Determine the (x, y) coordinate at the center of the cell enclosing the given text.  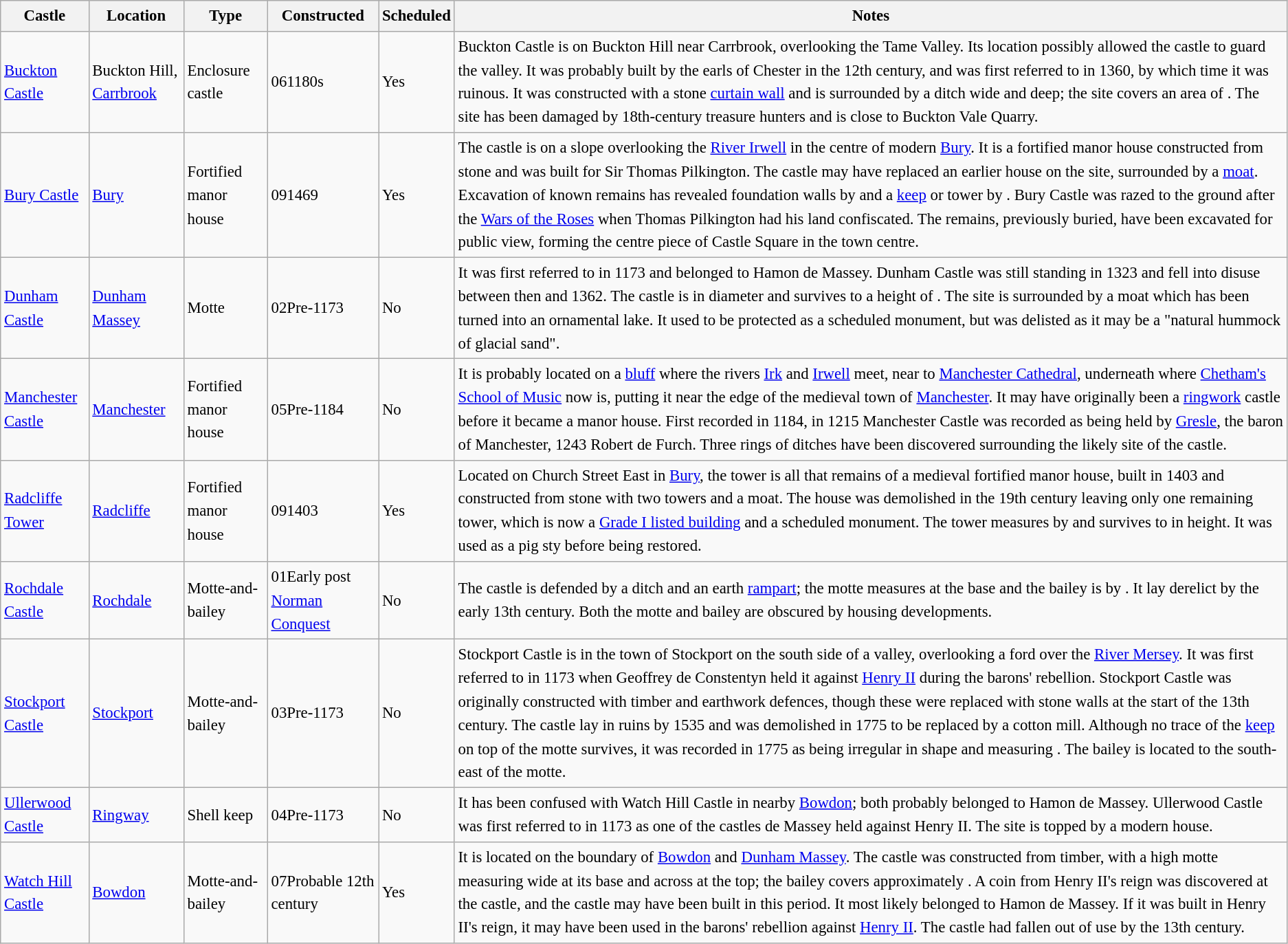
Buckton Castle (45, 83)
03Pre-1173 (323, 714)
Rochdale Castle (45, 601)
Radcliffe (136, 510)
02Pre-1173 (323, 308)
Bury (136, 195)
05Pre-1184 (323, 410)
Bury Castle (45, 195)
Manchester Castle (45, 410)
Motte (225, 308)
091403 (323, 510)
Stockport Castle (45, 714)
Dunham Castle (45, 308)
Manchester (136, 410)
Bowdon (136, 892)
Type (225, 17)
Ringway (136, 815)
061180s (323, 83)
Rochdale (136, 601)
Radcliffe Tower (45, 510)
Constructed (323, 17)
Ullerwood Castle (45, 815)
091469 (323, 195)
Enclosure castle (225, 83)
Notes (870, 17)
Location (136, 17)
Buckton Hill, Carrbrook (136, 83)
Watch Hill Castle (45, 892)
Scheduled (417, 17)
Shell keep (225, 815)
Dunham Massey (136, 308)
07Probable 12th century (323, 892)
Castle (45, 17)
01Early post Norman Conquest (323, 601)
04Pre-1173 (323, 815)
Stockport (136, 714)
